Return (X, Y) of the center of cell containing provided text 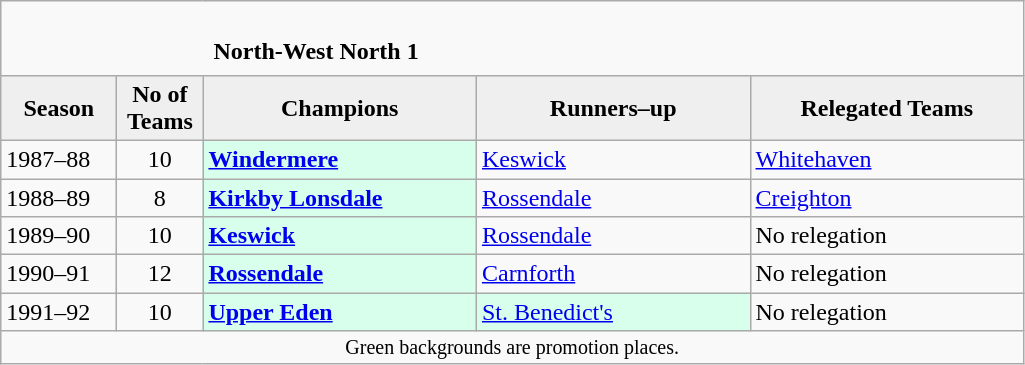
No of Teams (160, 108)
Champions (340, 108)
Season (59, 108)
St. Benedict's (613, 312)
1991–92 (59, 312)
Creighton (887, 197)
1987–88 (59, 159)
Carnforth (613, 274)
Runners–up (613, 108)
Windermere (340, 159)
Upper Eden (340, 312)
Kirkby Lonsdale (340, 197)
1990–91 (59, 274)
1989–90 (59, 236)
Whitehaven (887, 159)
8 (160, 197)
1988–89 (59, 197)
12 (160, 274)
Green backgrounds are promotion places. (512, 348)
Relegated Teams (887, 108)
